Search for the cell housing the specified text and yield its [x, y] center coordinate. 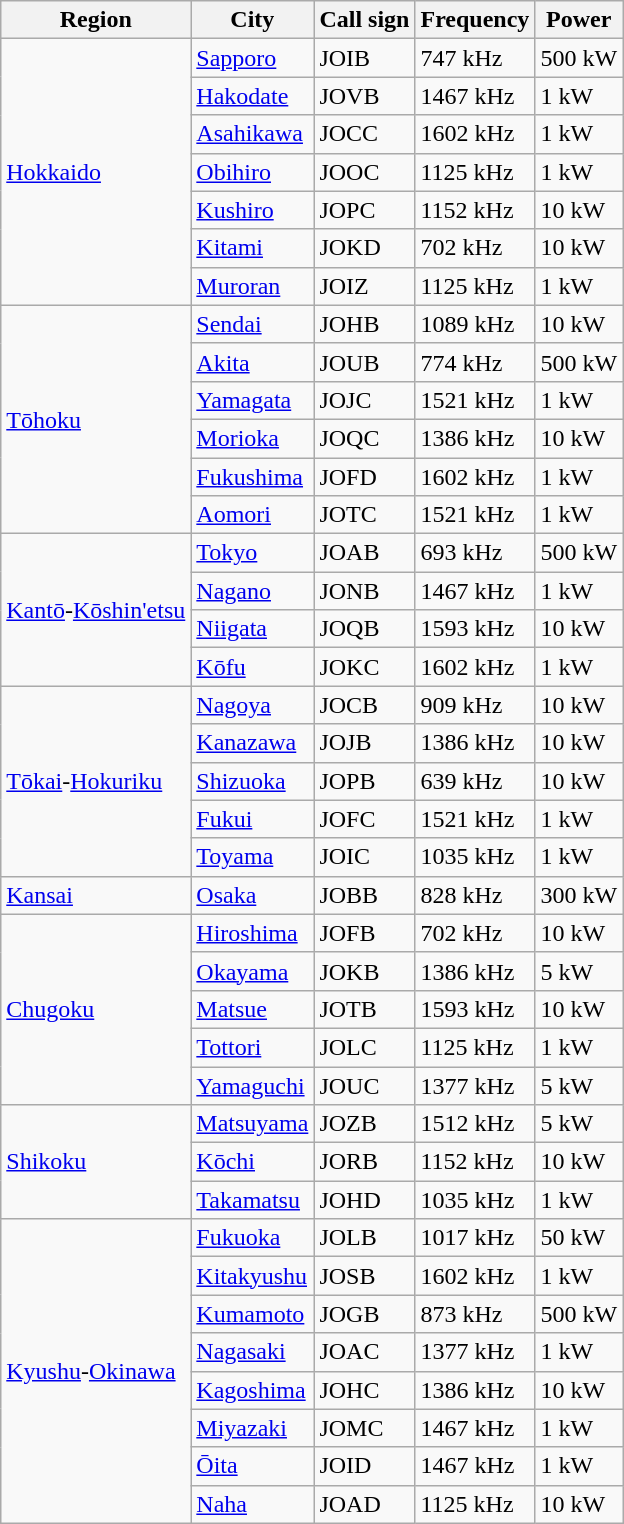
JORB [364, 1162]
Power [579, 20]
Region [96, 20]
Aomori [252, 515]
Frequency [475, 20]
JOUB [364, 362]
Kōfu [252, 667]
JOHB [364, 324]
Naha [252, 1504]
JOFC [364, 819]
693 kHz [475, 553]
Ōita [252, 1466]
JOKB [364, 971]
JOPC [364, 210]
Nagoya [252, 705]
Kumamoto [252, 1314]
JOOC [364, 172]
JOJB [364, 743]
JOIB [364, 58]
Kushiro [252, 210]
Hakodate [252, 96]
Tottori [252, 1047]
Nagano [252, 591]
Niigata [252, 629]
873 kHz [475, 1314]
Obihiro [252, 172]
JOBB [364, 895]
774 kHz [475, 362]
300 kW [579, 895]
1089 kHz [475, 324]
Hiroshima [252, 933]
Chugoku [96, 1009]
Tōkai-Hokuriku [96, 781]
JOHC [364, 1390]
JOCB [364, 705]
Sendai [252, 324]
1017 kHz [475, 1238]
JONB [364, 591]
Yamagata [252, 400]
JOZB [364, 1124]
Kitakyushu [252, 1276]
Kanazawa [252, 743]
Nagasaki [252, 1352]
Tokyo [252, 553]
JOIC [364, 857]
JOTC [364, 515]
City [252, 20]
JOPB [364, 781]
JOCC [364, 134]
1512 kHz [475, 1124]
Kansai [96, 895]
Kagoshima [252, 1390]
JOAB [364, 553]
Sapporo [252, 58]
Call sign [364, 20]
Fukuoka [252, 1238]
JOGB [364, 1314]
JOID [364, 1466]
JOFD [364, 477]
Takamatsu [252, 1200]
Fukui [252, 819]
Tōhoku [96, 419]
Fukushima [252, 477]
Akita [252, 362]
JOFB [364, 933]
639 kHz [475, 781]
JOKC [364, 667]
Yamaguchi [252, 1085]
Shizuoka [252, 781]
JOTB [364, 1009]
Kyushu-Okinawa [96, 1371]
JOAD [364, 1504]
Osaka [252, 895]
909 kHz [475, 705]
JOQB [364, 629]
JOQC [364, 438]
Okayama [252, 971]
Kōchi [252, 1162]
747 kHz [475, 58]
JOIZ [364, 286]
Matsuyama [252, 1124]
JOSB [364, 1276]
Muroran [252, 286]
50 kW [579, 1238]
JOJC [364, 400]
Kantō-Kōshin'etsu [96, 610]
Matsue [252, 1009]
Morioka [252, 438]
JOMC [364, 1428]
828 kHz [475, 895]
Miyazaki [252, 1428]
JOHD [364, 1200]
Toyama [252, 857]
JOUC [364, 1085]
Shikoku [96, 1162]
Asahikawa [252, 134]
JOAC [364, 1352]
JOVB [364, 96]
Hokkaido [96, 172]
JOKD [364, 248]
Kitami [252, 248]
JOLC [364, 1047]
JOLB [364, 1238]
